Locate the cell with the specified text and output its (X, Y) center coordinate. 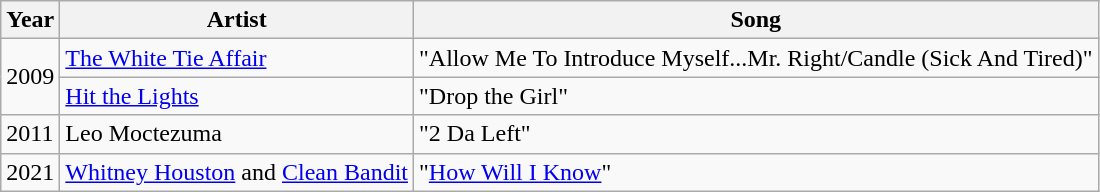
"Drop the Girl" (756, 96)
Year (30, 20)
2011 (30, 134)
"2 Da Left" (756, 134)
2021 (30, 172)
Song (756, 20)
Hit the Lights (237, 96)
Leo Moctezuma (237, 134)
Whitney Houston and Clean Bandit (237, 172)
"How Will I Know" (756, 172)
The White Tie Affair (237, 58)
2009 (30, 77)
Artist (237, 20)
"Allow Me To Introduce Myself...Mr. Right/Candle (Sick And Tired)" (756, 58)
